Pinpoint the cell where the given text exists, returning its (X, Y) midpoint coordinate. 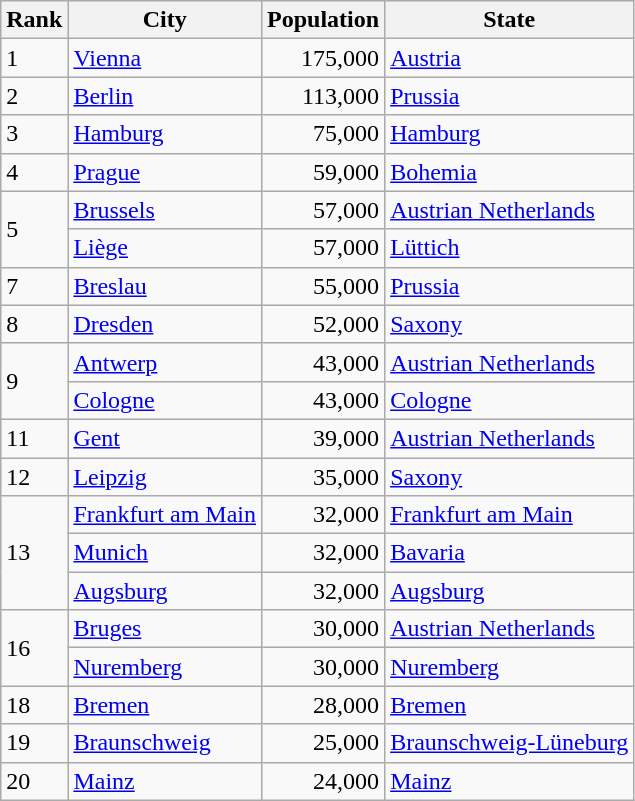
25,000 (324, 743)
52,000 (324, 324)
Population (324, 20)
175,000 (324, 58)
55,000 (324, 286)
8 (34, 324)
19 (34, 743)
Leipzig (165, 477)
20 (34, 781)
7 (34, 286)
Breslau (165, 286)
Bavaria (510, 553)
3 (34, 134)
Munich (165, 553)
Braunschweig (165, 743)
Austria (510, 58)
Dresden (165, 324)
Vienna (165, 58)
16 (34, 648)
13 (34, 553)
4 (34, 172)
11 (34, 438)
Berlin (165, 96)
Gent (165, 438)
Prague (165, 172)
State (510, 20)
Lüttich (510, 248)
Brussels (165, 210)
Braunschweig-Lüneburg (510, 743)
Bruges (165, 629)
Antwerp (165, 362)
2 (34, 96)
113,000 (324, 96)
5 (34, 229)
Rank (34, 20)
75,000 (324, 134)
24,000 (324, 781)
City (165, 20)
Bohemia (510, 172)
28,000 (324, 705)
Liège (165, 248)
39,000 (324, 438)
18 (34, 705)
59,000 (324, 172)
12 (34, 477)
35,000 (324, 477)
9 (34, 381)
1 (34, 58)
